Output the [x, y] coordinate of the center of the cell containing the given text.  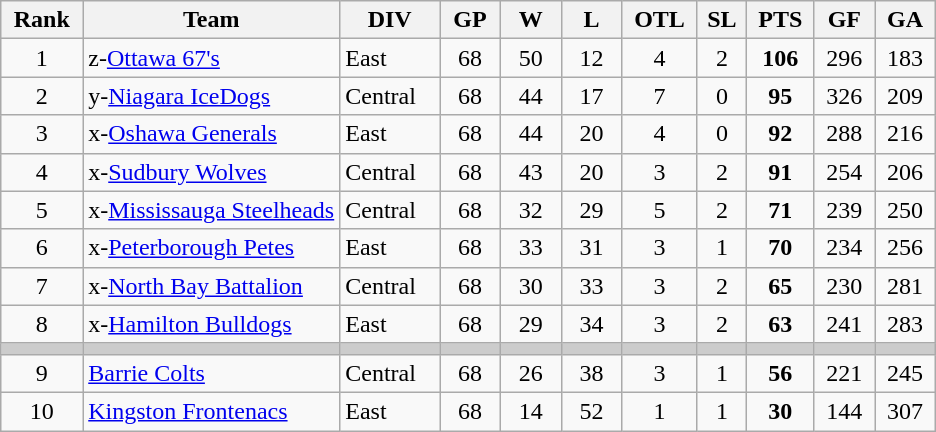
50 [530, 58]
L [592, 20]
70 [780, 248]
106 [780, 58]
z-Ottawa 67's [212, 58]
x-North Bay Battalion [212, 286]
6 [42, 248]
95 [780, 96]
326 [844, 96]
256 [906, 248]
9 [42, 373]
x-Oshawa Generals [212, 134]
245 [906, 373]
52 [592, 411]
288 [844, 134]
56 [780, 373]
y-Niagara IceDogs [212, 96]
144 [844, 411]
17 [592, 96]
281 [906, 286]
Kingston Frontenacs [212, 411]
71 [780, 210]
31 [592, 248]
Rank [42, 20]
x-Sudbury Wolves [212, 172]
GP [470, 20]
14 [530, 411]
W [530, 20]
GF [844, 20]
x-Hamilton Bulldogs [212, 324]
221 [844, 373]
209 [906, 96]
239 [844, 210]
241 [844, 324]
12 [592, 58]
43 [530, 172]
296 [844, 58]
91 [780, 172]
254 [844, 172]
10 [42, 411]
250 [906, 210]
8 [42, 324]
SL [722, 20]
92 [780, 134]
206 [906, 172]
GA [906, 20]
234 [844, 248]
x-Peterborough Petes [212, 248]
63 [780, 324]
216 [906, 134]
65 [780, 286]
PTS [780, 20]
183 [906, 58]
307 [906, 411]
x-Mississauga Steelheads [212, 210]
230 [844, 286]
34 [592, 324]
26 [530, 373]
Barrie Colts [212, 373]
38 [592, 373]
32 [530, 210]
Team [212, 20]
283 [906, 324]
OTL [660, 20]
DIV [390, 20]
